Capture the cell that displays the provided text and extract its (x, y) central coordinate. 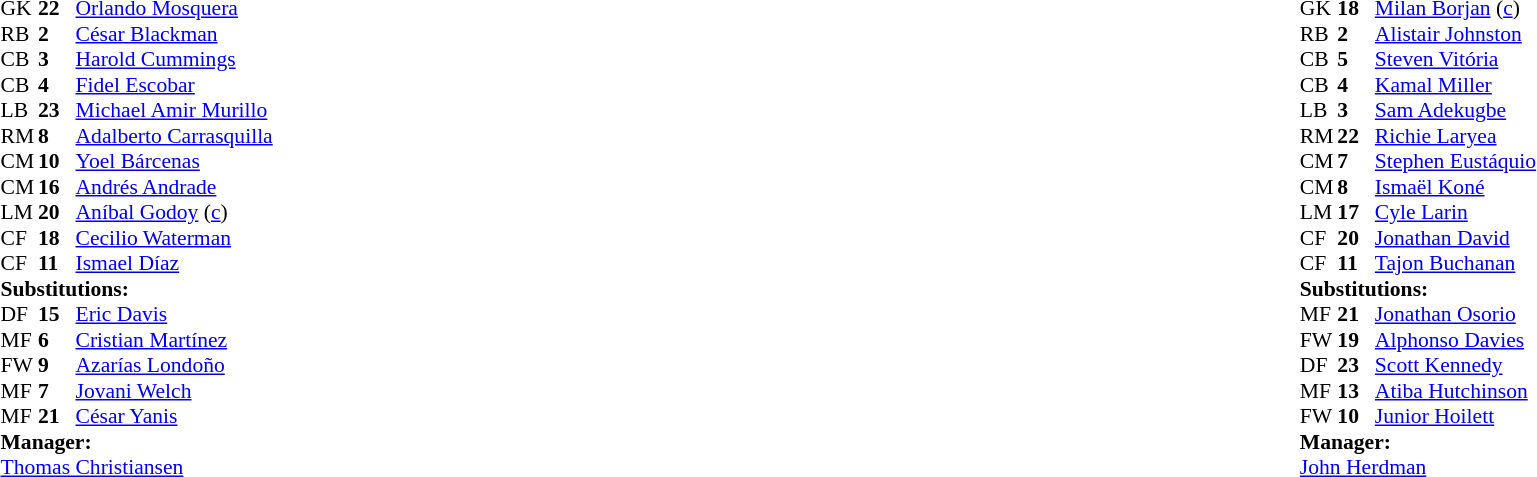
César Yanis (174, 417)
Eric Davis (174, 315)
Kamal Miller (1456, 85)
César Blackman (174, 34)
19 (1356, 340)
13 (1356, 391)
Cecilio Waterman (174, 238)
16 (57, 187)
5 (1356, 59)
Ismaël Koné (1456, 187)
Richie Laryea (1456, 136)
Cristian Martínez (174, 340)
Fidel Escobar (174, 85)
Azarías Londoño (174, 365)
18 (57, 238)
Andrés Andrade (174, 187)
17 (1356, 213)
Tajon Buchanan (1456, 263)
Jovani Welch (174, 391)
6 (57, 340)
Harold Cummings (174, 59)
Jonathan Osorio (1456, 315)
15 (57, 315)
Ismael Díaz (174, 263)
Atiba Hutchinson (1456, 391)
9 (57, 365)
Adalberto Carrasquilla (174, 136)
Steven Vitória (1456, 59)
Yoel Bárcenas (174, 161)
Alistair Johnston (1456, 34)
Scott Kennedy (1456, 365)
Sam Adekugbe (1456, 111)
22 (1356, 136)
Stephen Eustáquio (1456, 161)
Aníbal Godoy (c) (174, 213)
Cyle Larin (1456, 213)
Jonathan David (1456, 238)
Junior Hoilett (1456, 417)
Alphonso Davies (1456, 340)
Michael Amir Murillo (174, 111)
